For the text-containing cell, return its midpoint in (X, Y) coordinate format. 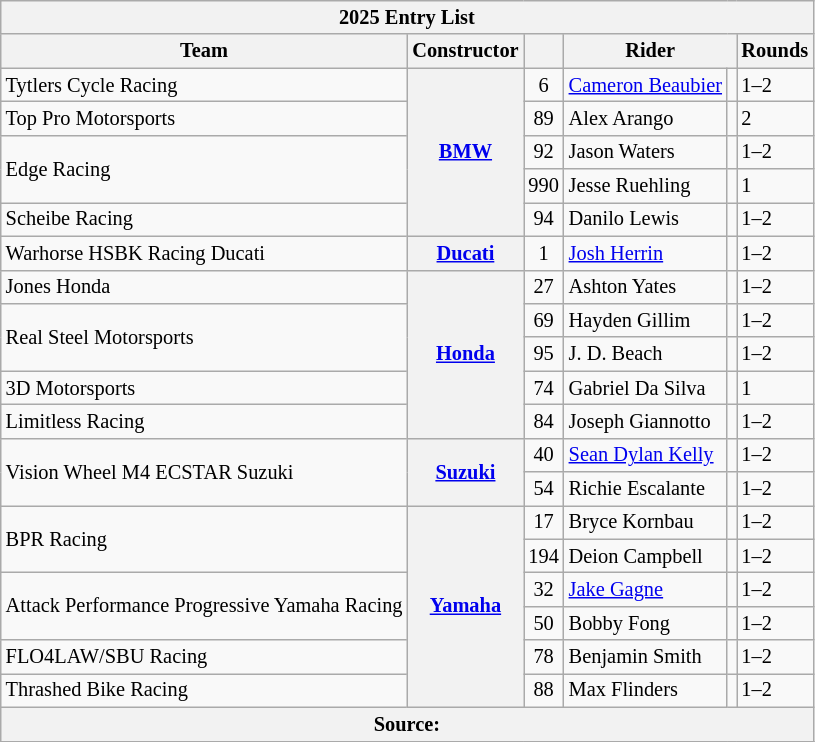
50 (544, 623)
6 (544, 85)
Jones Honda (204, 287)
Jason Waters (646, 152)
Bryce Kornbau (646, 522)
89 (544, 118)
Team (204, 51)
Suzuki (465, 472)
54 (544, 489)
17 (544, 522)
Max Flinders (646, 690)
74 (544, 388)
95 (544, 354)
Top Pro Motorsports (204, 118)
Constructor (465, 51)
Scheibe Racing (204, 219)
Josh Herrin (646, 253)
40 (544, 455)
27 (544, 287)
2 (774, 118)
Yamaha (465, 606)
Thrashed Bike Racing (204, 690)
Honda (465, 354)
32 (544, 589)
88 (544, 690)
Ashton Yates (646, 287)
J. D. Beach (646, 354)
Rider (650, 51)
Limitless Racing (204, 421)
194 (544, 556)
Sean Dylan Kelly (646, 455)
Benjamin Smith (646, 657)
990 (544, 186)
FLO4LAW/SBU Racing (204, 657)
Vision Wheel M4 ECSTAR Suzuki (204, 472)
Joseph Giannotto (646, 421)
Deion Campbell (646, 556)
Source: (407, 724)
Danilo Lewis (646, 219)
Ducati (465, 253)
Tytlers Cycle Racing (204, 85)
Bobby Fong (646, 623)
Edge Racing (204, 168)
Rounds (774, 51)
92 (544, 152)
78 (544, 657)
BPR Racing (204, 538)
84 (544, 421)
Jake Gagne (646, 589)
2025 Entry List (407, 17)
3D Motorsports (204, 388)
Warhorse HSBK Racing Ducati (204, 253)
Attack Performance Progressive Yamaha Racing (204, 606)
69 (544, 320)
94 (544, 219)
Hayden Gillim (646, 320)
Gabriel Da Silva (646, 388)
Cameron Beaubier (646, 85)
Alex Arango (646, 118)
Jesse Ruehling (646, 186)
Real Steel Motorsports (204, 336)
Richie Escalante (646, 489)
BMW (465, 152)
